From the cell containing the given text, extract its center point as [x, y] coordinate. 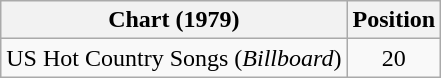
US Hot Country Songs (Billboard) [174, 58]
Chart (1979) [174, 20]
20 [394, 58]
Position [394, 20]
